Locate the cell with the specified text and output its [X, Y] center coordinate. 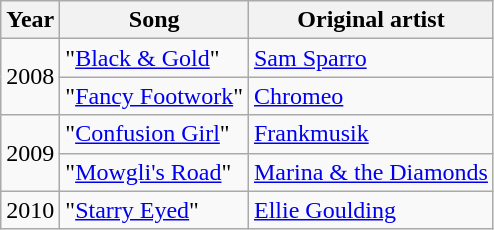
Chromeo [370, 96]
2009 [30, 153]
Song [154, 20]
2010 [30, 210]
"Confusion Girl" [154, 134]
"Starry Eyed" [154, 210]
Marina & the Diamonds [370, 172]
Year [30, 20]
Ellie Goulding [370, 210]
"Fancy Footwork" [154, 96]
Original artist [370, 20]
"Mowgli's Road" [154, 172]
"Black & Gold" [154, 58]
Sam Sparro [370, 58]
2008 [30, 77]
Frankmusik [370, 134]
